Provide the (x, y) coordinate of the cell's center where the given text is located.  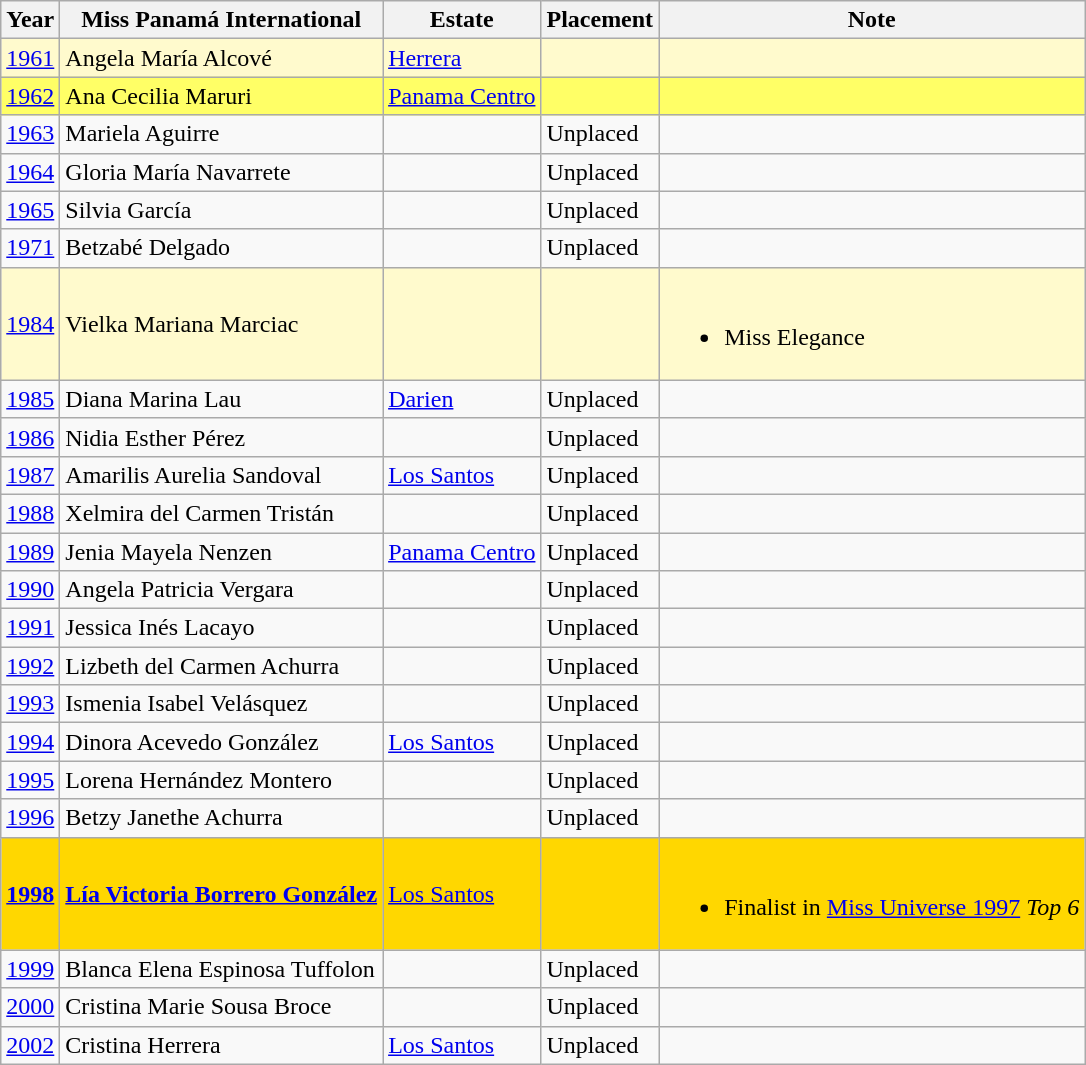
2002 (30, 1045)
Betzy Janethe Achurra (222, 818)
1963 (30, 134)
1995 (30, 780)
Darien (462, 399)
1993 (30, 704)
1991 (30, 628)
Blanca Elena Espinosa Tuffolon (222, 969)
1962 (30, 96)
1992 (30, 666)
1987 (30, 475)
Note (872, 20)
1985 (30, 399)
1999 (30, 969)
Angela María Alcové (222, 58)
Lorena Hernández Montero (222, 780)
Diana Marina Lau (222, 399)
Estate (462, 20)
1994 (30, 742)
Ismenia Isabel Velásquez (222, 704)
Lía Victoria Borrero González (222, 894)
1989 (30, 551)
2000 (30, 1007)
1961 (30, 58)
Cristina Marie Sousa Broce (222, 1007)
Angela Patricia Vergara (222, 590)
Mariela Aguirre (222, 134)
Year (30, 20)
Cristina Herrera (222, 1045)
Nidia Esther Pérez (222, 437)
1984 (30, 324)
1986 (30, 437)
Ana Cecilia Maruri (222, 96)
Miss Panamá International (222, 20)
Xelmira del Carmen Tristán (222, 513)
Gloria María Navarrete (222, 172)
1971 (30, 248)
Lizbeth del Carmen Achurra (222, 666)
Jenia Mayela Nenzen (222, 551)
1988 (30, 513)
1965 (30, 210)
Silvia García (222, 210)
Miss Elegance (872, 324)
Finalist in Miss Universe 1997 Top 6 (872, 894)
1996 (30, 818)
1990 (30, 590)
Vielka Mariana Marciac (222, 324)
Dinora Acevedo González (222, 742)
Jessica Inés Lacayo (222, 628)
Herrera (462, 58)
Betzabé Delgado (222, 248)
Placement (600, 20)
1998 (30, 894)
1964 (30, 172)
Amarilis Aurelia Sandoval (222, 475)
